Find where the given text appears and provide that cell's center as (X, Y) coordinate. 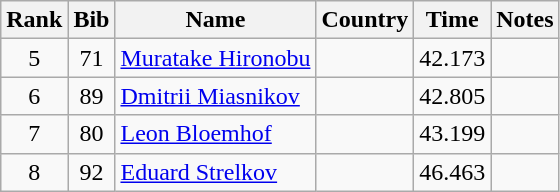
8 (34, 172)
Eduard Strelkov (216, 172)
Country (365, 20)
Dmitrii Miasnikov (216, 96)
Muratake Hironobu (216, 58)
89 (92, 96)
46.463 (452, 172)
Rank (34, 20)
42.173 (452, 58)
7 (34, 134)
Notes (525, 20)
92 (92, 172)
Time (452, 20)
80 (92, 134)
Bib (92, 20)
42.805 (452, 96)
Name (216, 20)
6 (34, 96)
71 (92, 58)
43.199 (452, 134)
Leon Bloemhof (216, 134)
5 (34, 58)
